Locate the cell with the specified text and output its (X, Y) center coordinate. 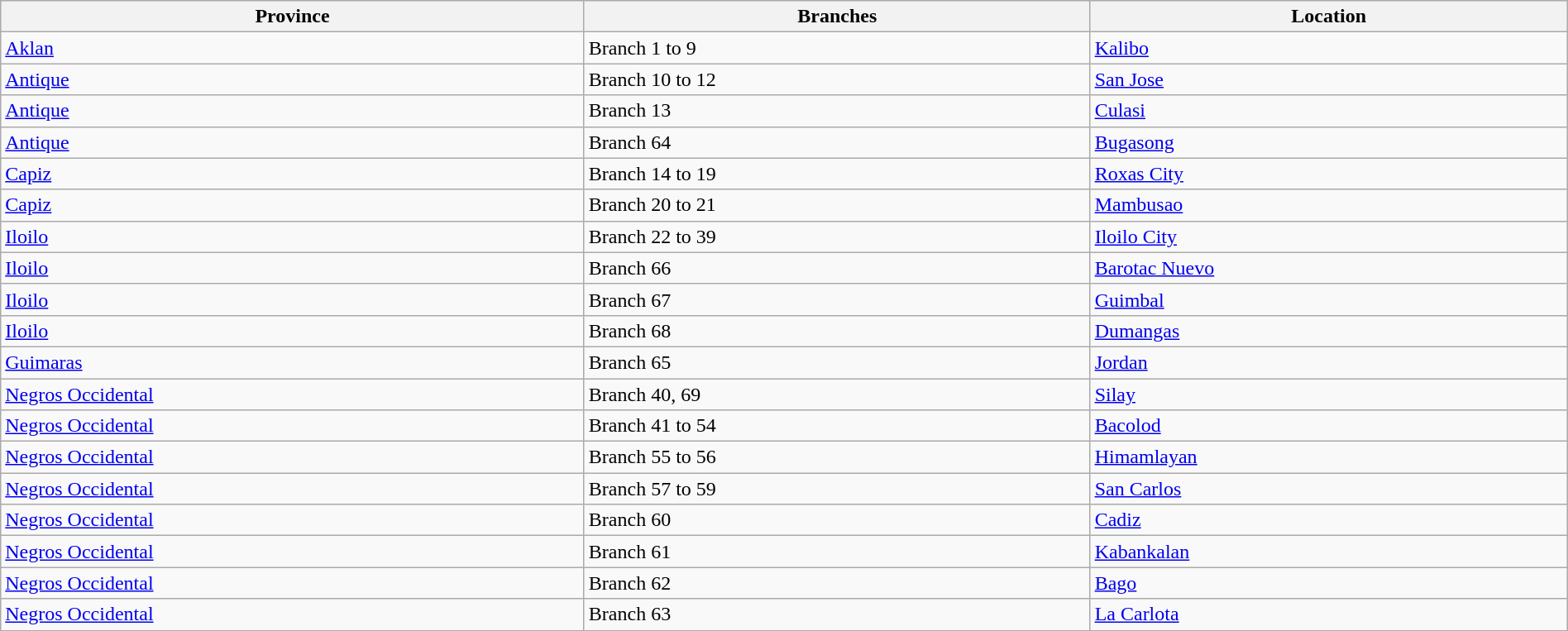
Branch 63 (837, 614)
Branch 62 (837, 583)
Cadiz (1328, 520)
Himamlayan (1328, 457)
Branches (837, 17)
Silay (1328, 394)
Roxas City (1328, 174)
Branch 57 to 59 (837, 489)
San Jose (1328, 79)
Province (293, 17)
Culasi (1328, 111)
San Carlos (1328, 489)
Aklan (293, 48)
Branch 41 to 54 (837, 426)
Branch 13 (837, 111)
Branch 1 to 9 (837, 48)
Branch 68 (837, 331)
La Carlota (1328, 614)
Location (1328, 17)
Branch 67 (837, 299)
Kabankalan (1328, 552)
Branch 65 (837, 362)
Branch 20 to 21 (837, 205)
Dumangas (1328, 331)
Branch 22 to 39 (837, 237)
Branch 60 (837, 520)
Jordan (1328, 362)
Branch 40, 69 (837, 394)
Branch 14 to 19 (837, 174)
Bacolod (1328, 426)
Branch 61 (837, 552)
Kalibo (1328, 48)
Mambusao (1328, 205)
Branch 66 (837, 268)
Branch 64 (837, 142)
Guimbal (1328, 299)
Barotac Nuevo (1328, 268)
Guimaras (293, 362)
Bugasong (1328, 142)
Branch 55 to 56 (837, 457)
Bago (1328, 583)
Iloilo City (1328, 237)
Branch 10 to 12 (837, 79)
